Search for the cell housing the specified text and yield its [x, y] center coordinate. 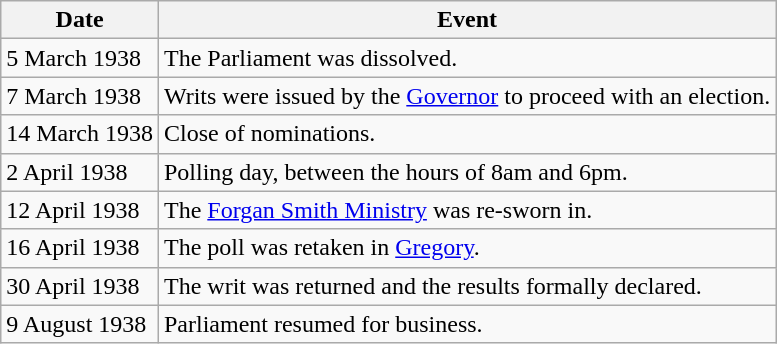
Parliament resumed for business. [466, 324]
9 August 1938 [80, 324]
Event [466, 20]
5 March 1938 [80, 58]
Date [80, 20]
The Forgan Smith Ministry was re-sworn in. [466, 210]
The writ was returned and the results formally declared. [466, 286]
Close of nominations. [466, 134]
7 March 1938 [80, 96]
Writs were issued by the Governor to proceed with an election. [466, 96]
Polling day, between the hours of 8am and 6pm. [466, 172]
16 April 1938 [80, 248]
12 April 1938 [80, 210]
30 April 1938 [80, 286]
2 April 1938 [80, 172]
14 March 1938 [80, 134]
The Parliament was dissolved. [466, 58]
The poll was retaken in Gregory. [466, 248]
